Return the [X, Y] coordinate for the center point of the cell that contains the specified text.  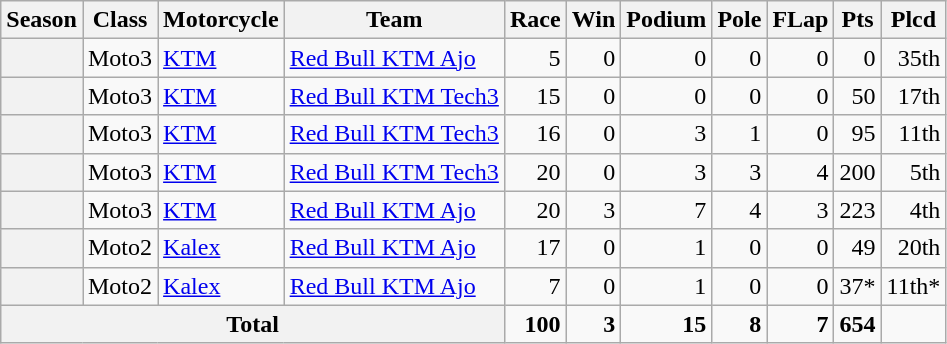
16 [535, 134]
200 [858, 172]
4th [914, 210]
11th* [914, 286]
5 [535, 58]
223 [858, 210]
35th [914, 58]
17th [914, 96]
Total [253, 324]
95 [858, 134]
49 [858, 248]
11th [914, 134]
50 [858, 96]
100 [535, 324]
Plcd [914, 20]
Pole [740, 20]
17 [535, 248]
FLap [800, 20]
20th [914, 248]
8 [740, 324]
Race [535, 20]
Podium [666, 20]
Motorcycle [222, 20]
Win [594, 20]
5th [914, 172]
Pts [858, 20]
Team [394, 20]
Class [120, 20]
654 [858, 324]
Season [42, 20]
37* [858, 286]
